Search for the cell housing the specified text and yield its (x, y) center coordinate. 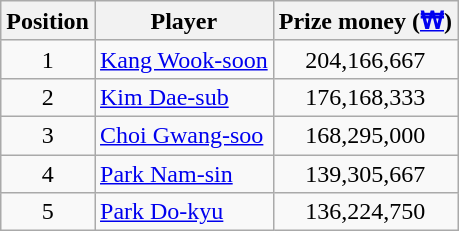
Park Do-kyu (184, 212)
Kang Wook-soon (184, 59)
Position (48, 21)
139,305,667 (365, 173)
204,166,667 (365, 59)
Kim Dae-sub (184, 97)
5 (48, 212)
Park Nam-sin (184, 173)
1 (48, 59)
2 (48, 97)
3 (48, 135)
Player (184, 21)
168,295,000 (365, 135)
136,224,750 (365, 212)
Prize money (₩) (365, 21)
176,168,333 (365, 97)
Choi Gwang-soo (184, 135)
4 (48, 173)
